Search for the cell housing the specified text and yield its (x, y) center coordinate. 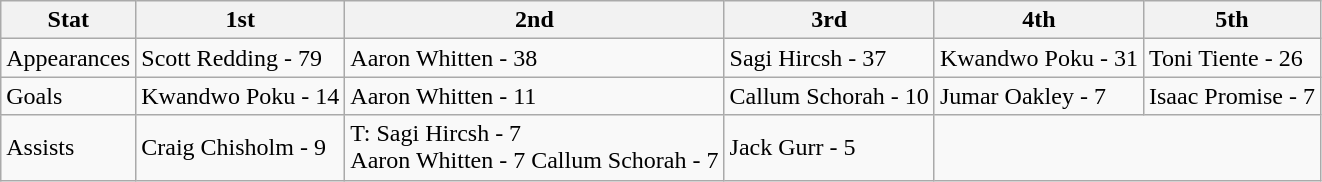
1st (240, 20)
Callum Schorah - 10 (829, 96)
T: Sagi Hircsh - 7Aaron Whitten - 7 Callum Schorah - 7 (534, 148)
Jumar Oakley - 7 (1038, 96)
2nd (534, 20)
Appearances (68, 58)
Assists (68, 148)
Goals (68, 96)
Aaron Whitten - 38 (534, 58)
Craig Chisholm - 9 (240, 148)
Isaac Promise - 7 (1232, 96)
3rd (829, 20)
Kwandwo Poku - 14 (240, 96)
Sagi Hircsh - 37 (829, 58)
Stat (68, 20)
Aaron Whitten - 11 (534, 96)
4th (1038, 20)
Toni Tiente - 26 (1232, 58)
5th (1232, 20)
Jack Gurr - 5 (829, 148)
Kwandwo Poku - 31 (1038, 58)
Scott Redding - 79 (240, 58)
